Determine the [x, y] coordinate at the center of the cell enclosing the given text.  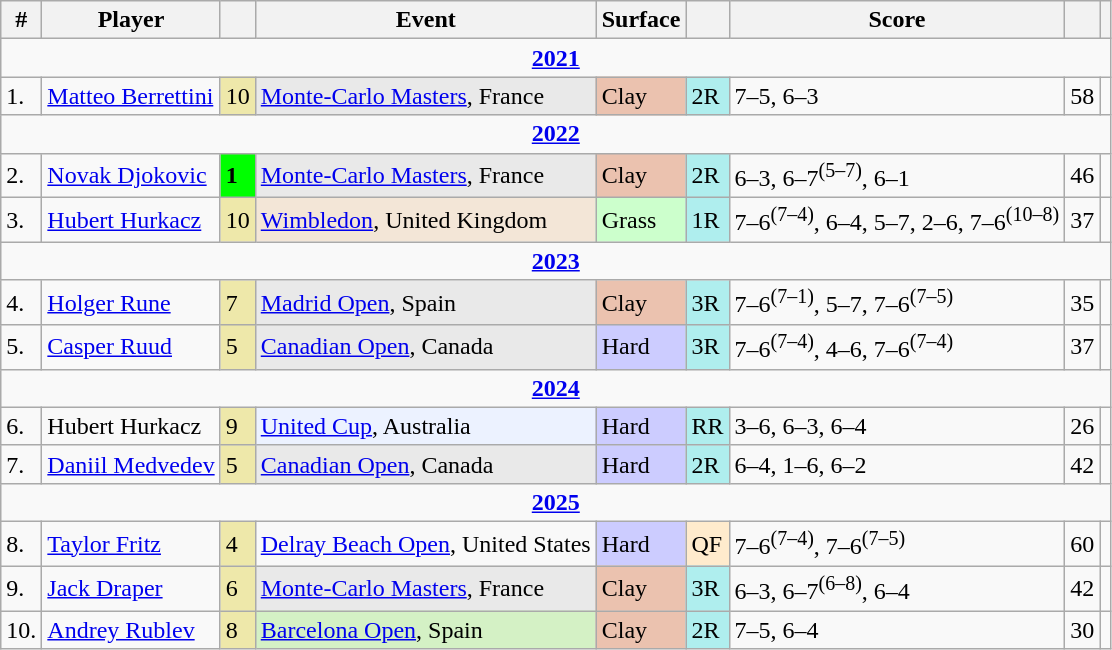
Daniil Medvedev [131, 464]
Surface [641, 20]
3. [22, 220]
United Cup, Australia [426, 426]
Delray Beach Open, United States [426, 544]
6–3, 6–7(5–7), 6–1 [897, 176]
2. [22, 176]
58 [1082, 96]
2023 [556, 261]
6 [238, 588]
Event [426, 20]
Madrid Open, Spain [426, 302]
35 [1082, 302]
7–6(7–4), 6–4, 5–7, 2–6, 7–6(10–8) [897, 220]
6–4, 1–6, 6–2 [897, 464]
6. [22, 426]
7 [238, 302]
3–6, 6–3, 6–4 [897, 426]
9. [22, 588]
5. [22, 348]
RR [708, 426]
4. [22, 302]
2022 [556, 134]
7. [22, 464]
Player [131, 20]
1 [238, 176]
6–3, 6–7(6–8), 6–4 [897, 588]
Andrey Rublev [131, 630]
Casper Ruud [131, 348]
Wimbledon, United Kingdom [426, 220]
30 [1082, 630]
4 [238, 544]
10. [22, 630]
Novak Djokovic [131, 176]
2021 [556, 58]
26 [1082, 426]
8 [238, 630]
1R [708, 220]
Jack Draper [131, 588]
7–6(7–4), 4–6, 7–6(7–4) [897, 348]
Grass [641, 220]
9 [238, 426]
Score [897, 20]
8. [22, 544]
2025 [556, 502]
1. [22, 96]
# [22, 20]
7–6(7–4), 7–6(7–5) [897, 544]
Barcelona Open, Spain [426, 630]
2024 [556, 388]
7–5, 6–3 [897, 96]
Holger Rune [131, 302]
7–6(7–1), 5–7, 7–6(7–5) [897, 302]
Taylor Fritz [131, 544]
46 [1082, 176]
7–5, 6–4 [897, 630]
60 [1082, 544]
QF [708, 544]
Matteo Berrettini [131, 96]
